Determine the (x, y) coordinate at the center of the cell enclosing the given text.  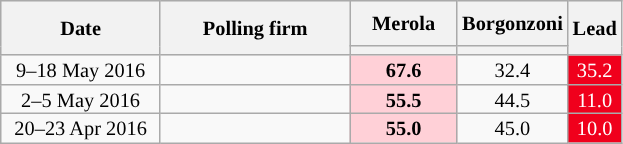
9–18 May 2016 (81, 70)
Date (81, 28)
45.0 (512, 128)
Polling firm (255, 28)
55.0 (404, 128)
20–23 Apr 2016 (81, 128)
10.0 (595, 128)
67.6 (404, 70)
35.2 (595, 70)
55.5 (404, 98)
32.4 (512, 70)
2–5 May 2016 (81, 98)
Merola (404, 22)
Borgonzoni (512, 22)
Lead (595, 28)
44.5 (512, 98)
11.0 (595, 98)
